From the cell containing the given text, extract its center point as [X, Y] coordinate. 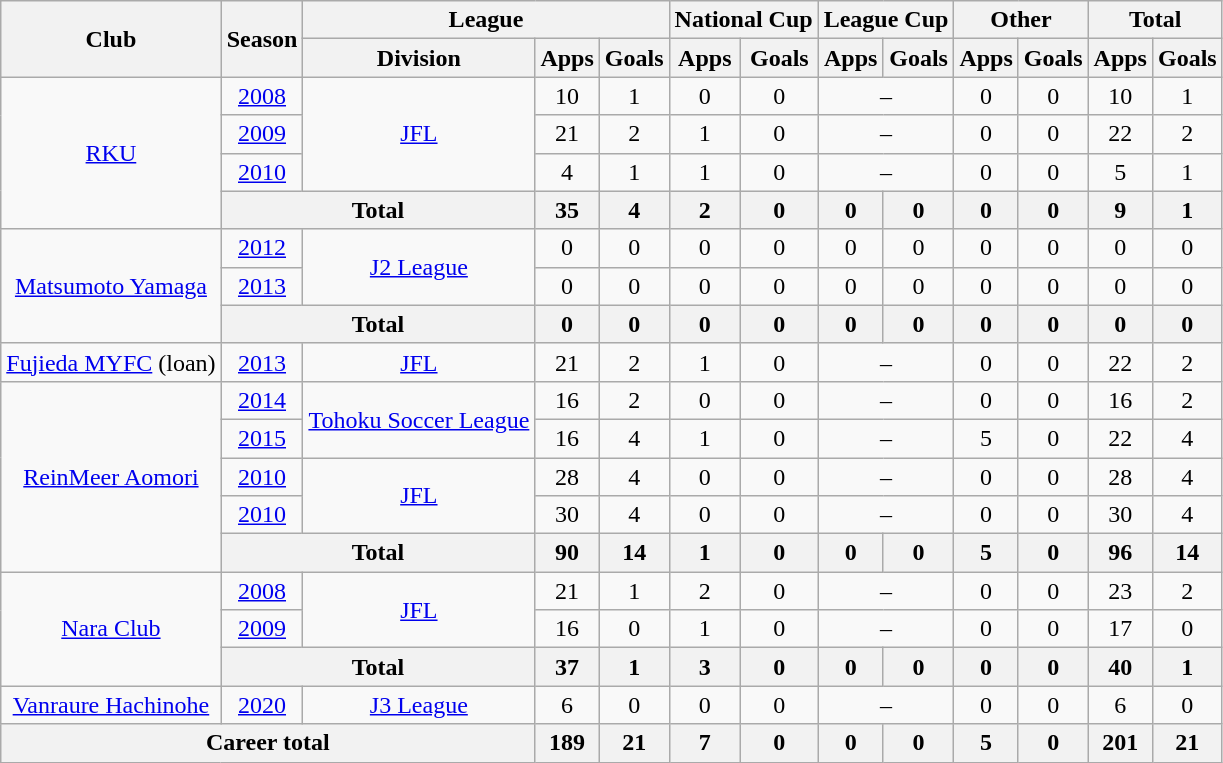
2012 [262, 248]
96 [1120, 553]
17 [1120, 629]
2015 [262, 438]
23 [1120, 591]
Other [1021, 20]
Career total [268, 743]
National Cup [744, 20]
Matsumoto Yamaga [111, 286]
RKU [111, 153]
League Cup [886, 20]
Nara Club [111, 629]
40 [1120, 667]
37 [567, 667]
Club [111, 39]
Season [262, 39]
Division [419, 58]
7 [705, 743]
90 [567, 553]
35 [567, 210]
Fujieda MYFC (loan) [111, 362]
9 [1120, 210]
2014 [262, 400]
Vanraure Hachinohe [111, 705]
Tohoku Soccer League [419, 419]
189 [567, 743]
J2 League [419, 267]
ReinMeer Aomori [111, 476]
201 [1120, 743]
2020 [262, 705]
League [486, 20]
3 [705, 667]
J3 League [419, 705]
